Detect which cell encompasses the target text, then output its [X, Y] center coordinate. 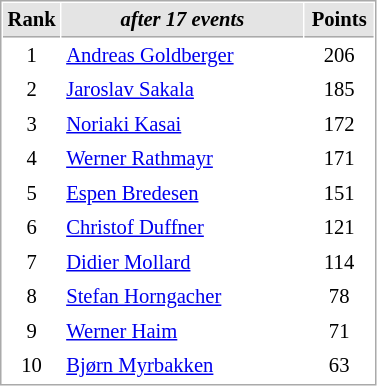
Rank [32, 20]
6 [32, 228]
Espen Bredesen [183, 194]
151 [340, 194]
171 [340, 158]
Points [340, 20]
114 [340, 262]
4 [32, 158]
Didier Mollard [183, 262]
121 [340, 228]
1 [32, 56]
Noriaki Kasai [183, 124]
2 [32, 90]
Bjørn Myrbakken [183, 366]
3 [32, 124]
63 [340, 366]
8 [32, 296]
78 [340, 296]
Jaroslav Sakala [183, 90]
185 [340, 90]
172 [340, 124]
Christof Duffner [183, 228]
Werner Rathmayr [183, 158]
Werner Haim [183, 332]
after 17 events [183, 20]
Andreas Goldberger [183, 56]
Stefan Horngacher [183, 296]
10 [32, 366]
206 [340, 56]
71 [340, 332]
7 [32, 262]
9 [32, 332]
5 [32, 194]
